Capture the cell that displays the provided text and extract its [X, Y] central coordinate. 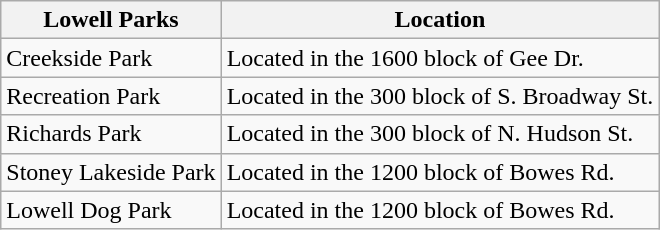
Located in the 300 block of S. Broadway St. [440, 96]
Creekside Park [111, 58]
Location [440, 20]
Located in the 1600 block of Gee Dr. [440, 58]
Recreation Park [111, 96]
Lowell Dog Park [111, 210]
Richards Park [111, 134]
Lowell Parks [111, 20]
Located in the 300 block of N. Hudson St. [440, 134]
Stoney Lakeside Park [111, 172]
